Capture the cell that displays the provided text and extract its (x, y) central coordinate. 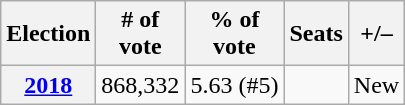
Seats (316, 34)
# ofvote (140, 34)
868,332 (140, 85)
2018 (48, 85)
% ofvote (234, 34)
Election (48, 34)
5.63 (#5) (234, 85)
+/– (376, 34)
New (376, 85)
